Detect which cell encompasses the target text, then output its (X, Y) center coordinate. 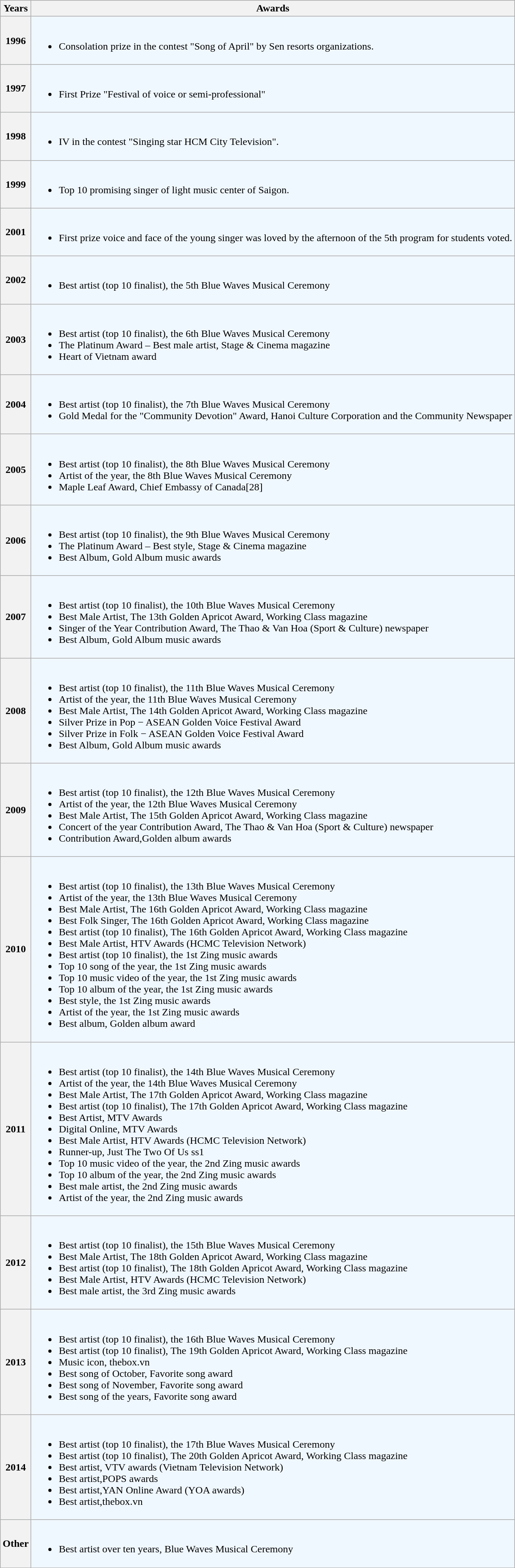
Consolation prize in the contest "Song of April" by Sen resorts organizations. (273, 41)
1997 (16, 88)
Years (16, 8)
2008 (16, 710)
2002 (16, 280)
1999 (16, 184)
2001 (16, 232)
2004 (16, 404)
2005 (16, 470)
1996 (16, 41)
2010 (16, 949)
2012 (16, 1263)
Best artist over ten years, Blue Waves Musical Ceremony (273, 1543)
First Prize "Festival of voice or semi-professional" (273, 88)
Other (16, 1543)
2006 (16, 540)
2007 (16, 617)
First prize voice and face of the young singer was loved by the afternoon of the 5th program for students voted. (273, 232)
2014 (16, 1467)
2013 (16, 1362)
2003 (16, 339)
Awards (273, 8)
Top 10 promising singer of light music center of Saigon. (273, 184)
2009 (16, 810)
1998 (16, 136)
IV in the contest "Singing star HCM City Television". (273, 136)
Best artist (top 10 finalist), the 5th Blue Waves Musical Ceremony (273, 280)
2011 (16, 1129)
